Capture the cell that displays the provided text and extract its [x, y] central coordinate. 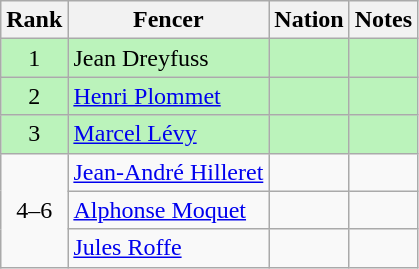
Marcel Lévy [168, 134]
Fencer [168, 20]
Jules Roffe [168, 248]
3 [34, 134]
1 [34, 58]
2 [34, 96]
Henri Plommet [168, 96]
Jean Dreyfuss [168, 58]
Jean-André Hilleret [168, 172]
Notes [383, 20]
4–6 [34, 210]
Nation [309, 20]
Alphonse Moquet [168, 210]
Rank [34, 20]
